Search for the cell housing the specified text and yield its [X, Y] center coordinate. 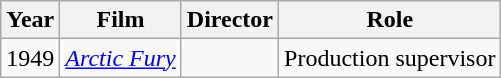
Director [230, 20]
Year [30, 20]
Production supervisor [390, 58]
Arctic Fury [120, 58]
Role [390, 20]
Film [120, 20]
1949 [30, 58]
